Determine the [x, y] coordinate at the center of the cell enclosing the given text.  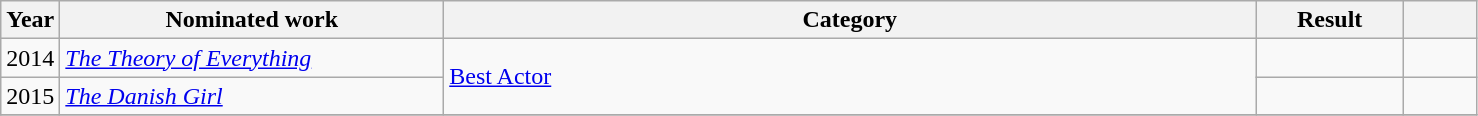
2014 [30, 58]
Result [1330, 20]
The Theory of Everything [252, 58]
Best Actor [850, 77]
Year [30, 20]
2015 [30, 96]
Nominated work [252, 20]
The Danish Girl [252, 96]
Category [850, 20]
